Capture the cell that displays the provided text and extract its (x, y) central coordinate. 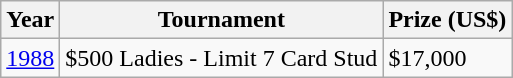
Tournament (222, 20)
Year (30, 20)
$17,000 (448, 58)
$500 Ladies - Limit 7 Card Stud (222, 58)
1988 (30, 58)
Prize (US$) (448, 20)
